Output the (X, Y) coordinate of the center of the cell containing the given text.  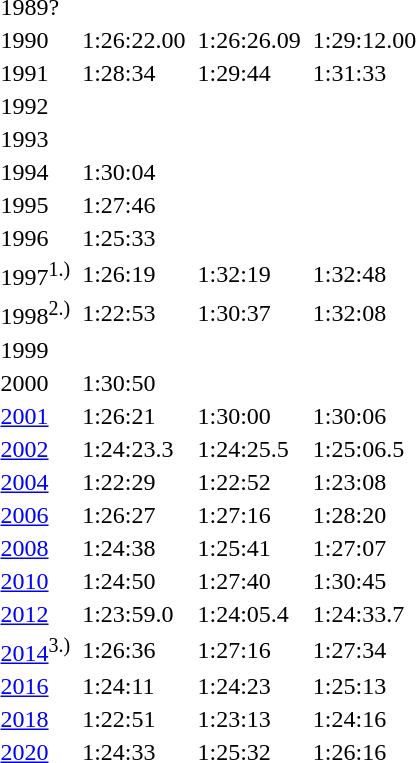
1:26:22.00 (134, 40)
1:23:13 (249, 719)
1:22:51 (134, 719)
1:25:41 (249, 548)
1:26:26.09 (249, 40)
1:27:40 (249, 581)
1:24:23 (249, 686)
1:29:44 (249, 73)
1:24:23.3 (134, 449)
1:26:27 (134, 515)
1:26:19 (134, 274)
1:30:37 (249, 313)
1:24:50 (134, 581)
1:30:04 (134, 172)
1:26:21 (134, 416)
1:24:25.5 (249, 449)
1:24:05.4 (249, 614)
1:27:46 (134, 205)
1:22:29 (134, 482)
1:24:11 (134, 686)
1:22:53 (134, 313)
1:26:36 (134, 650)
1:30:50 (134, 383)
1:22:52 (249, 482)
1:24:38 (134, 548)
1:30:00 (249, 416)
1:28:34 (134, 73)
1:23:59.0 (134, 614)
1:32:19 (249, 274)
1:25:33 (134, 238)
